Determine the (x, y) coordinate at the center of the cell enclosing the given text.  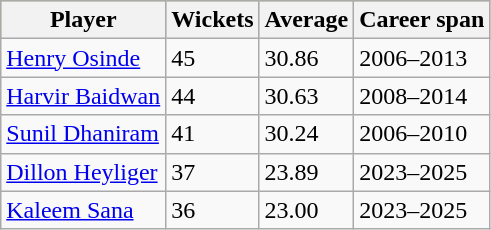
Career span (422, 20)
23.89 (306, 172)
37 (212, 172)
2008–2014 (422, 96)
Sunil Dhaniram (84, 134)
36 (212, 210)
Average (306, 20)
Henry Osinde (84, 58)
45 (212, 58)
44 (212, 96)
30.63 (306, 96)
Player (84, 20)
2006–2010 (422, 134)
Harvir Baidwan (84, 96)
41 (212, 134)
23.00 (306, 210)
2006–2013 (422, 58)
30.24 (306, 134)
30.86 (306, 58)
Dillon Heyliger (84, 172)
Wickets (212, 20)
Kaleem Sana (84, 210)
